Pinpoint the cell where the given text exists, returning its [X, Y] midpoint coordinate. 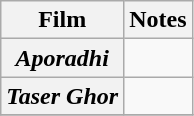
Aporadhi [62, 58]
Film [62, 20]
Taser Ghor [62, 96]
Notes [158, 20]
